Pinpoint the cell where the given text exists, returning its (X, Y) midpoint coordinate. 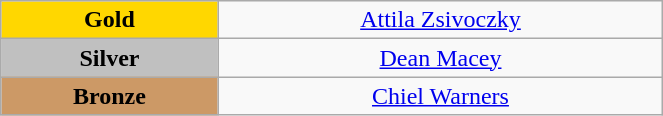
Attila Zsivoczky (440, 20)
Bronze (110, 96)
Chiel Warners (440, 96)
Silver (110, 58)
Dean Macey (440, 58)
Gold (110, 20)
